Return the [X, Y] coordinate for the center point of the cell that contains the specified text.  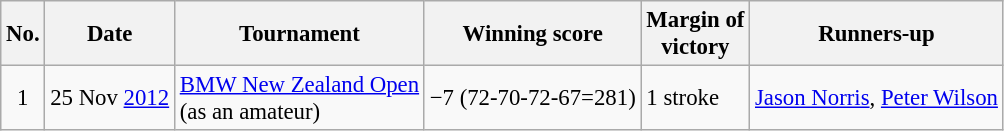
Runners-up [877, 34]
1 [23, 98]
Margin ofvictory [696, 34]
BMW New Zealand Open(as an amateur) [299, 98]
1 stroke [696, 98]
−7 (72-70-72-67=281) [532, 98]
Winning score [532, 34]
Jason Norris, Peter Wilson [877, 98]
No. [23, 34]
Date [110, 34]
Tournament [299, 34]
25 Nov 2012 [110, 98]
